Identify which cell holds the provided text, then report its [x, y] central coordinate. 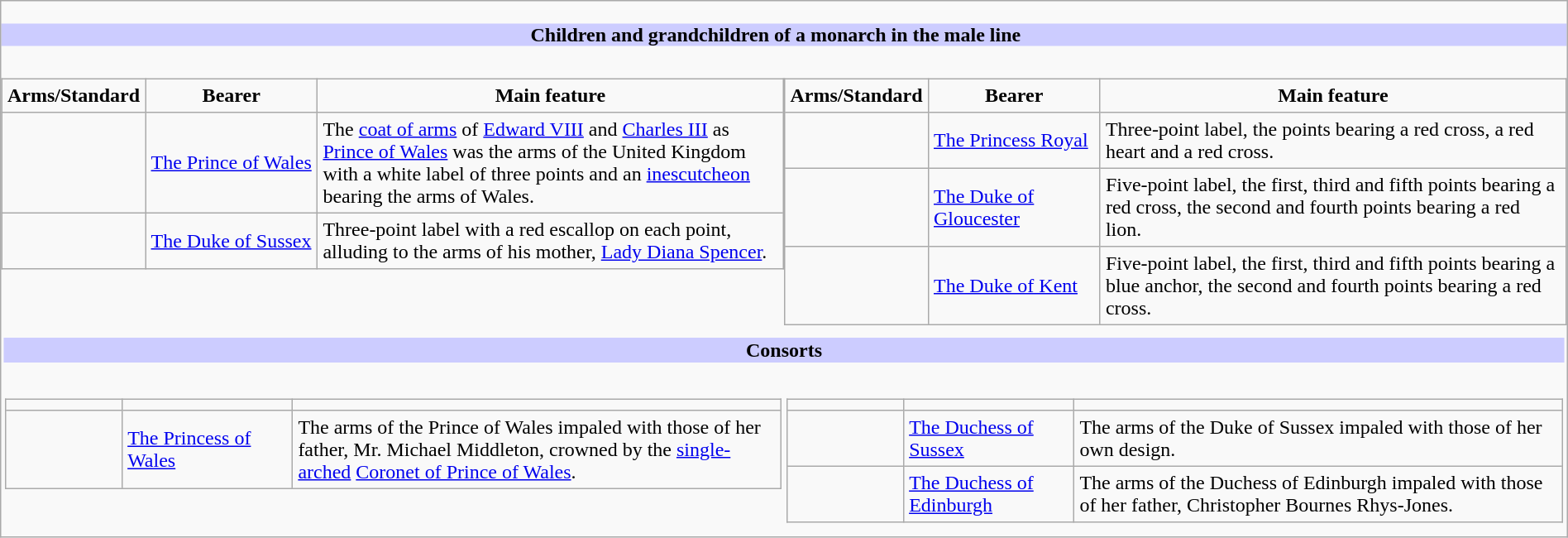
Five-point label, the first, third and fifth points bearing a blue anchor, the second and fourth points bearing a red cross. [1333, 286]
The Duchess of Edinburgh [988, 494]
The arms of the Duke of Sussex impaled with those of her own design. [1318, 439]
f a monarch in the male line [1175, 35]
The Duke of Sussex [232, 241]
The Duchess of Sussex [988, 439]
The Duke of Kent [1014, 286]
The Duke of Gloucester [1014, 207]
The arms of the Prince of Wales impaled with those of her father, Mr. Michael Middleton, crowned by the single-arched Coronet of Prince of Wales. [538, 449]
The arms of the Duchess of Edinburgh impaled with those of her father, Christopher Bournes Rhys-Jones. [1318, 494]
Five-point label, the first, third and fifth points bearing a red cross, the second and fourth points bearing a red lion. [1333, 207]
Three-point label with a red escallop on each point, alluding to the arms of his mother, Lady Diana Spencer. [551, 241]
The Princess of Wales [207, 449]
The Prince of Wales [232, 163]
Children and grandchildren o [393, 35]
The Princess Royal [1014, 141]
Three-point label, the points bearing a red cross, a red heart and a red cross. [1333, 141]
Consorts [784, 350]
